Capture the cell that displays the provided text and extract its [x, y] central coordinate. 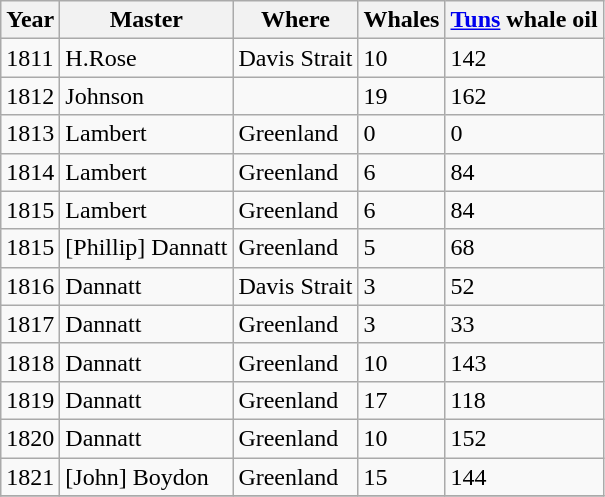
162 [524, 96]
5 [402, 248]
52 [524, 286]
144 [524, 477]
152 [524, 438]
Where [296, 20]
[John] Boydon [146, 477]
1811 [30, 58]
15 [402, 477]
143 [524, 362]
1820 [30, 438]
1819 [30, 400]
1821 [30, 477]
118 [524, 400]
33 [524, 324]
1818 [30, 362]
Whales [402, 20]
Master [146, 20]
1816 [30, 286]
[Phillip] Dannatt [146, 248]
Johnson [146, 96]
1814 [30, 172]
Tuns whale oil [524, 20]
142 [524, 58]
1812 [30, 96]
1817 [30, 324]
17 [402, 400]
19 [402, 96]
Year [30, 20]
H.Rose [146, 58]
1813 [30, 134]
68 [524, 248]
